Scan for the cell matching the given text and deliver its [X, Y] coordinate at center. 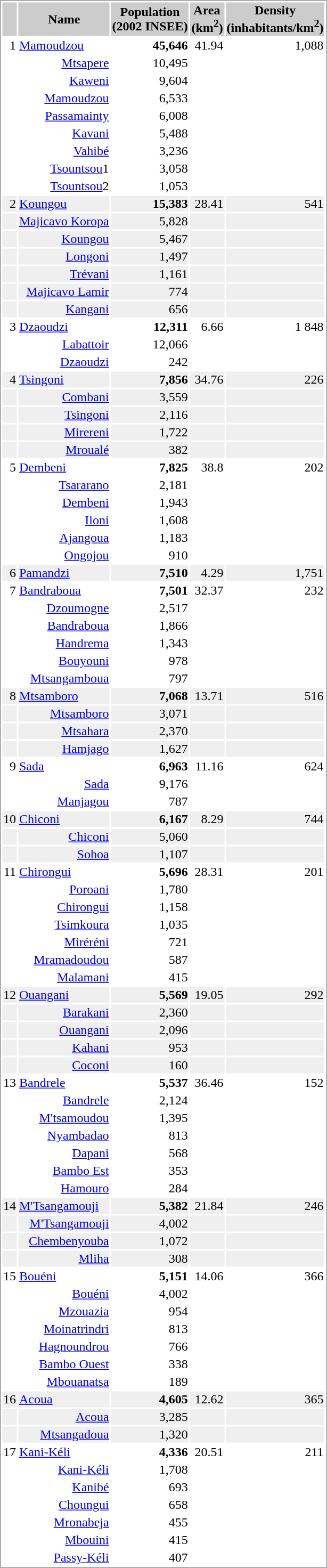
Kaweni [64, 81]
2,360 [150, 1013]
Tsararano [64, 485]
787 [150, 802]
7,068 [150, 696]
Mronabeja [64, 1523]
Mtsapere [64, 63]
202 [275, 468]
9 [10, 767]
2,096 [150, 1030]
Tsimkoura [64, 925]
Hamjago [64, 749]
7,501 [150, 591]
6,533 [150, 99]
1,497 [150, 257]
1,608 [150, 521]
Hamouro [64, 1189]
12 [10, 995]
Density (inhabitants/km2) [275, 19]
455 [150, 1523]
2,116 [150, 415]
353 [150, 1171]
1,751 [275, 573]
Name [64, 19]
1 848 [275, 327]
1,183 [150, 538]
Mbouanatsa [64, 1382]
Mramadoudou [64, 960]
1 [10, 46]
Population (2002 INSEE) [150, 19]
Mroualé [64, 450]
6.66 [207, 327]
Sohoa [64, 855]
38.8 [207, 468]
Longoni [64, 257]
15,383 [150, 204]
M'tsamoudou [64, 1118]
36.46 [207, 1083]
Manjagou [64, 802]
21.84 [207, 1206]
1,161 [150, 274]
541 [275, 204]
365 [275, 1400]
1,708 [150, 1470]
Chembenyouba [64, 1241]
19.05 [207, 995]
721 [150, 943]
Labattoir [64, 345]
20.51 [207, 1452]
Mtsahara [64, 732]
41.94 [207, 46]
Bambo Ouest [64, 1364]
Mtsangamboua [64, 679]
1,722 [150, 433]
Passy-Kéli [64, 1558]
Dzoumogne [64, 608]
766 [150, 1347]
1,088 [275, 46]
4,336 [150, 1452]
Ajangoua [64, 538]
14.06 [207, 1277]
189 [150, 1382]
211 [275, 1452]
Mirereni [64, 433]
1,053 [150, 186]
6,963 [150, 767]
12,311 [150, 327]
5,151 [150, 1277]
32.37 [207, 591]
2,181 [150, 485]
Combani [64, 397]
1,072 [150, 1241]
5,537 [150, 1083]
242 [150, 362]
10 [10, 819]
Pamandzi [64, 573]
Kangani [64, 310]
Kahani [64, 1048]
5,488 [150, 134]
5,569 [150, 995]
1,395 [150, 1118]
5 [10, 468]
284 [150, 1189]
5,467 [150, 239]
Mzouazia [64, 1312]
Coconi [64, 1066]
5,828 [150, 222]
7,856 [150, 380]
4,605 [150, 1400]
Mliha [64, 1259]
338 [150, 1364]
Area (km2) [207, 19]
797 [150, 679]
17 [10, 1452]
7 [10, 591]
9,176 [150, 784]
Mtsangadoua [64, 1435]
45,646 [150, 46]
9,604 [150, 81]
568 [150, 1153]
6 [10, 573]
1,320 [150, 1435]
13.71 [207, 696]
11 [10, 872]
13 [10, 1083]
Choungui [64, 1505]
Vahibé [64, 151]
1,780 [150, 890]
5,060 [150, 837]
Barakani [64, 1013]
2,124 [150, 1101]
Nyambadao [64, 1136]
Kavani [64, 134]
28.41 [207, 204]
624 [275, 767]
5,382 [150, 1206]
Dapani [64, 1153]
12,066 [150, 345]
3,559 [150, 397]
Majicavo Lamir [64, 292]
693 [150, 1488]
587 [150, 960]
656 [150, 310]
Passamainty [64, 116]
4 [10, 380]
28.31 [207, 872]
232 [275, 591]
Hagnoundrou [64, 1347]
8.29 [207, 819]
774 [150, 292]
Mbouini [64, 1540]
292 [275, 995]
954 [150, 1312]
308 [150, 1259]
3,071 [150, 714]
910 [150, 556]
1,627 [150, 749]
16 [10, 1400]
7,825 [150, 468]
978 [150, 661]
1,035 [150, 925]
Handrema [64, 644]
Ongojou [64, 556]
10,495 [150, 63]
Trévani [64, 274]
226 [275, 380]
2 [10, 204]
Malamani [64, 978]
246 [275, 1206]
7,510 [150, 573]
2,517 [150, 608]
Tsountsou1 [64, 169]
Bambo Est [64, 1171]
15 [10, 1277]
160 [150, 1066]
1,158 [150, 907]
4.29 [207, 573]
3 [10, 327]
2,370 [150, 732]
3,236 [150, 151]
Iloni [64, 521]
1,343 [150, 644]
6,167 [150, 819]
5,696 [150, 872]
3,058 [150, 169]
658 [150, 1505]
14 [10, 1206]
Majicavo Koropa [64, 222]
6,008 [150, 116]
Bouyouni [64, 661]
1,107 [150, 855]
382 [150, 450]
Tsountsou2 [64, 186]
11.16 [207, 767]
8 [10, 696]
1,943 [150, 503]
516 [275, 696]
366 [275, 1277]
953 [150, 1048]
Kanibé [64, 1488]
Poroani [64, 890]
201 [275, 872]
407 [150, 1558]
12.62 [207, 1400]
744 [275, 819]
1,866 [150, 626]
Miréréni [64, 943]
3,285 [150, 1417]
34.76 [207, 380]
Moinatrindri [64, 1329]
152 [275, 1083]
